Provide the [x, y] coordinate of the cell's center where the given text is located.  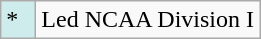
* [18, 20]
Led NCAA Division I [148, 20]
